Scan for the cell matching the given text and deliver its (x, y) coordinate at center. 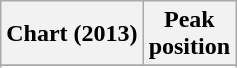
Chart (2013) (72, 34)
Peakposition (189, 34)
